Detect which cell encompasses the target text, then output its (x, y) center coordinate. 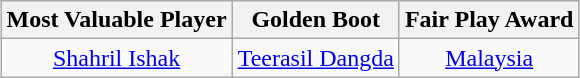
Fair Play Award (489, 20)
Teerasil Dangda (316, 58)
Shahril Ishak (116, 58)
Most Valuable Player (116, 20)
Golden Boot (316, 20)
Malaysia (489, 58)
